Find where the given text appears and provide that cell's center as [X, Y] coordinate. 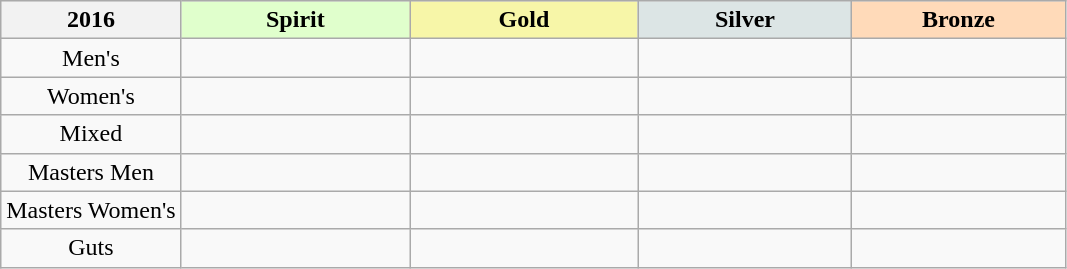
Gold [524, 20]
Women's [91, 96]
Masters Men [91, 172]
Spirit [296, 20]
Silver [745, 20]
Masters Women's [91, 210]
Guts [91, 248]
Bronze [959, 20]
Mixed [91, 134]
2016 [91, 20]
Men's [91, 58]
